From the cell containing the given text, extract its center point as (X, Y) coordinate. 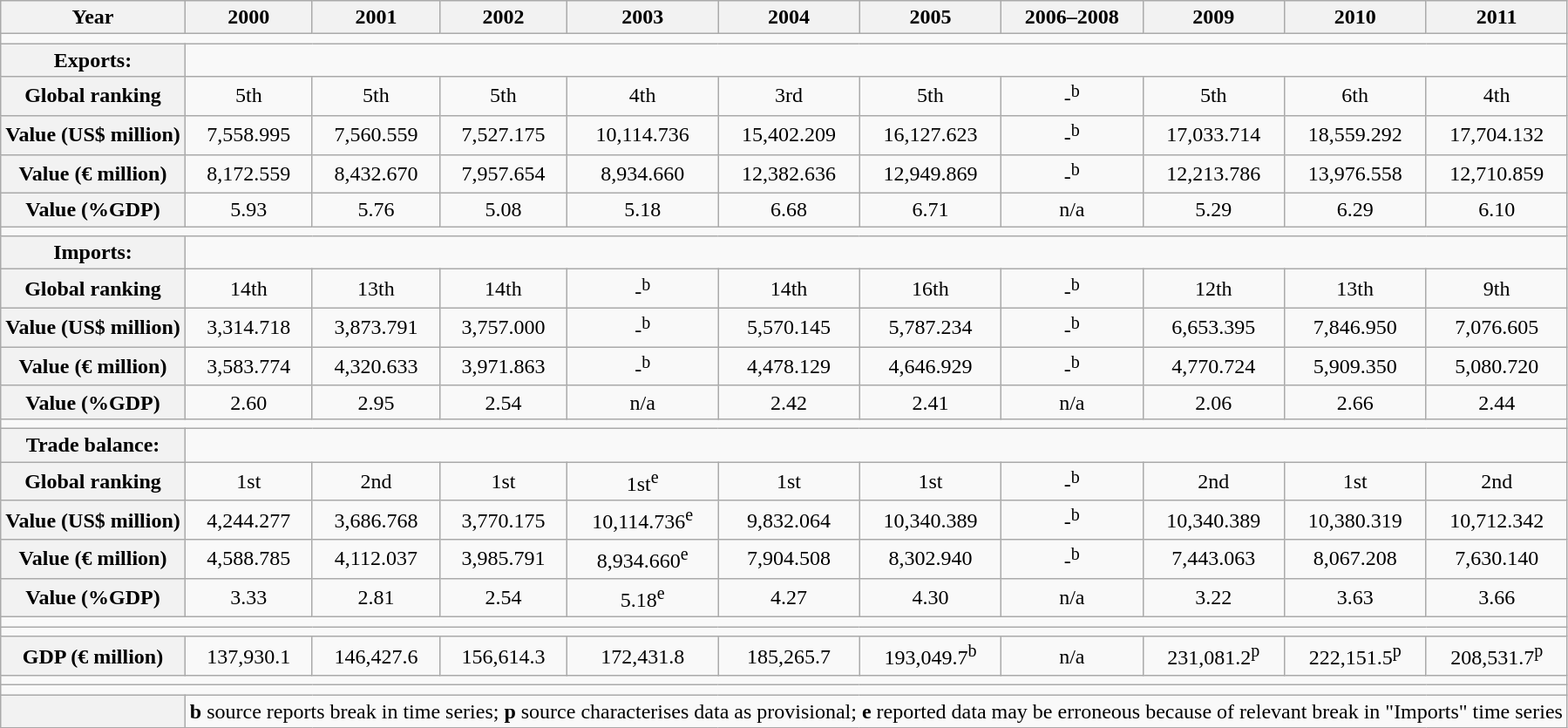
185,265.7 (789, 656)
5,909.350 (1354, 366)
4,770.724 (1213, 366)
193,049.7b (930, 656)
6.10 (1497, 210)
2005 (930, 17)
2009 (1213, 17)
2.42 (789, 402)
8,432.670 (376, 174)
2.60 (248, 402)
12,382.636 (789, 174)
3.63 (1354, 598)
4.30 (930, 598)
3,770.175 (503, 520)
6.29 (1354, 210)
8,067.208 (1354, 560)
4,478.129 (789, 366)
6.71 (930, 210)
3.33 (248, 598)
5.18e (641, 598)
4,112.037 (376, 560)
7,630.140 (1497, 560)
7,558.995 (248, 134)
8,302.940 (930, 560)
208,531.7p (1497, 656)
4,588.785 (248, 560)
12th (1213, 289)
222,151.5p (1354, 656)
2004 (789, 17)
10,114.736e (641, 520)
146,427.6 (376, 656)
4,646.929 (930, 366)
10,114.736 (641, 134)
2003 (641, 17)
3rd (789, 96)
2.81 (376, 598)
12,710.859 (1497, 174)
16th (930, 289)
156,614.3 (503, 656)
4.27 (789, 598)
8,934.660e (641, 560)
18,559.292 (1354, 134)
7,560.559 (376, 134)
7,846.950 (1354, 328)
2000 (248, 17)
3,686.768 (376, 520)
4,244.277 (248, 520)
7,957.654 (503, 174)
15,402.209 (789, 134)
3.66 (1497, 598)
5.93 (248, 210)
137,930.1 (248, 656)
2.06 (1213, 402)
5.08 (503, 210)
Year (93, 17)
13,976.558 (1354, 174)
7,527.175 (503, 134)
6th (1354, 96)
3,873.791 (376, 328)
5.76 (376, 210)
10,380.319 (1354, 520)
3,757.000 (503, 328)
Imports: (93, 253)
17,704.132 (1497, 134)
2001 (376, 17)
2.41 (930, 402)
9,832.064 (789, 520)
9th (1497, 289)
7,904.508 (789, 560)
2006–2008 (1072, 17)
5,787.234 (930, 328)
6,653.395 (1213, 328)
6.68 (789, 210)
7,443.063 (1213, 560)
12,949.869 (930, 174)
7,076.605 (1497, 328)
2010 (1354, 17)
3,971.863 (503, 366)
5.29 (1213, 210)
17,033.714 (1213, 134)
4,320.633 (376, 366)
5,080.720 (1497, 366)
2.95 (376, 402)
5,570.145 (789, 328)
16,127.623 (930, 134)
231,081.2p (1213, 656)
2002 (503, 17)
3,583.774 (248, 366)
10,712.342 (1497, 520)
8,934.660 (641, 174)
12,213.786 (1213, 174)
GDP (€ million) (93, 656)
Exports: (93, 60)
8,172.559 (248, 174)
3,985.791 (503, 560)
2.66 (1354, 402)
1ste (641, 481)
2011 (1497, 17)
172,431.8 (641, 656)
Trade balance: (93, 446)
3.22 (1213, 598)
2.44 (1497, 402)
3,314.718 (248, 328)
5.18 (641, 210)
